Extract the [x, y] coordinate from the center of the cell holding the provided text.  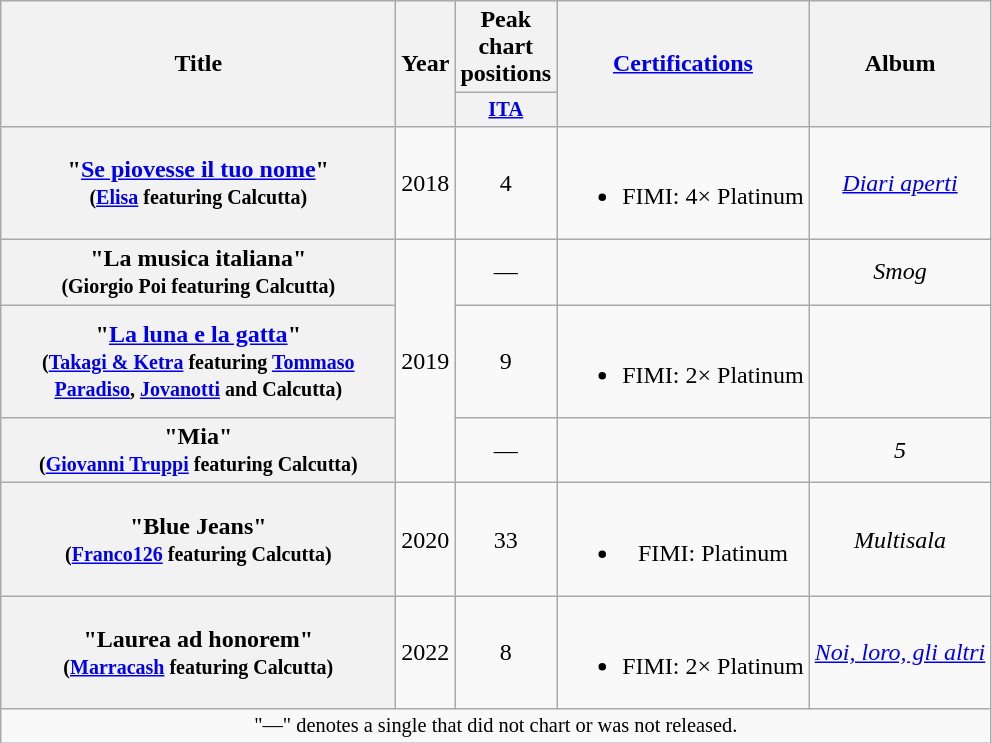
FIMI: 4× Platinum [684, 182]
8 [506, 652]
FIMI: Platinum [684, 540]
2018 [426, 182]
2020 [426, 540]
"Se piovesse il tuo nome"(Elisa featuring Calcutta) [198, 182]
"—" denotes a single that did not chart or was not released. [496, 726]
"Laurea ad honorem"(Marracash featuring Calcutta) [198, 652]
2022 [426, 652]
Diari aperti [900, 182]
"La luna e la gatta"(Takagi & Ketra featuring Tommaso Paradiso, Jovanotti and Calcutta) [198, 362]
ITA [506, 110]
Smog [900, 272]
Noi, loro, gli altri [900, 652]
4 [506, 182]
"Blue Jeans"(Franco126 featuring Calcutta) [198, 540]
9 [506, 362]
33 [506, 540]
2019 [426, 362]
"La musica italiana"(Giorgio Poi featuring Calcutta) [198, 272]
Title [198, 64]
5 [900, 450]
Peak chart positions [506, 47]
"Mia"(Giovanni Truppi featuring Calcutta) [198, 450]
Certifications [684, 64]
Year [426, 64]
Album [900, 64]
Multisala [900, 540]
